Search for the cell housing the specified text and yield its (X, Y) center coordinate. 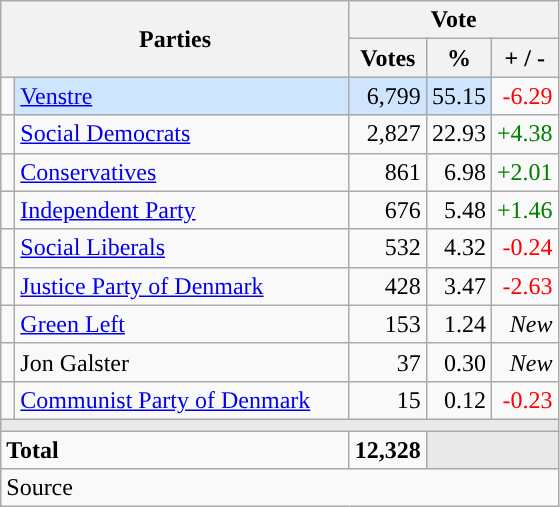
Conservatives (182, 172)
+2.01 (524, 172)
-6.29 (524, 96)
Total (176, 449)
6,799 (388, 96)
Parties (176, 39)
55.15 (458, 96)
532 (388, 248)
Source (280, 488)
1.24 (458, 324)
22.93 (458, 134)
Venstre (182, 96)
428 (388, 286)
Social Democrats (182, 134)
Justice Party of Denmark (182, 286)
0.30 (458, 362)
Votes (388, 58)
2,827 (388, 134)
861 (388, 172)
6.98 (458, 172)
-0.23 (524, 400)
+ / - (524, 58)
-2.63 (524, 286)
3.47 (458, 286)
Independent Party (182, 210)
15 (388, 400)
Communist Party of Denmark (182, 400)
676 (388, 210)
-0.24 (524, 248)
% (458, 58)
Vote (454, 20)
Jon Galster (182, 362)
153 (388, 324)
5.48 (458, 210)
+1.46 (524, 210)
37 (388, 362)
Social Liberals (182, 248)
+4.38 (524, 134)
4.32 (458, 248)
0.12 (458, 400)
12,328 (388, 449)
Green Left (182, 324)
